Capture the cell that displays the provided text and extract its [X, Y] central coordinate. 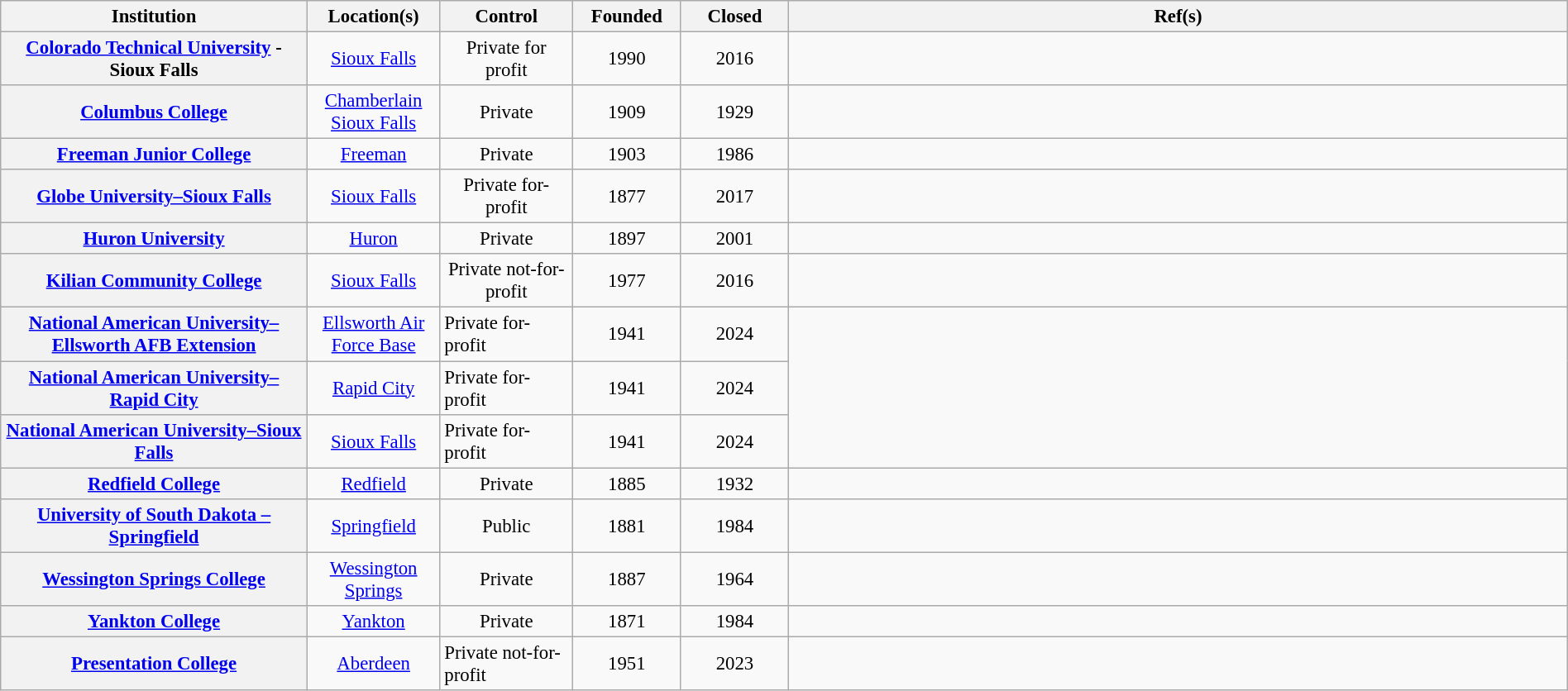
Closed [734, 17]
1887 [627, 579]
2001 [734, 239]
Ellsworth Air Force Base [374, 334]
1986 [734, 155]
1964 [734, 579]
Freeman [374, 155]
Wessington Springs [374, 579]
1909 [627, 112]
1929 [734, 112]
University of South Dakota – Springfield [154, 526]
Redfield College [154, 484]
1877 [627, 197]
1871 [627, 622]
Wessington Springs College [154, 579]
1897 [627, 239]
National American University–Ellsworth AFB Extension [154, 334]
1881 [627, 526]
1951 [627, 663]
Huron University [154, 239]
Columbus College [154, 112]
Private for profit [506, 60]
Yankton College [154, 622]
Colorado Technical University - Sioux Falls [154, 60]
Redfield [374, 484]
Control [506, 17]
Public [506, 526]
1932 [734, 484]
ChamberlainSioux Falls [374, 112]
Kilian Community College [154, 281]
Rapid City [374, 388]
Institution [154, 17]
National American University–Rapid City [154, 388]
National American University–Sioux Falls [154, 441]
Presentation College [154, 663]
Yankton [374, 622]
1885 [627, 484]
Springfield [374, 526]
Aberdeen [374, 663]
2017 [734, 197]
1977 [627, 281]
Huron [374, 239]
1990 [627, 60]
2023 [734, 663]
1903 [627, 155]
Freeman Junior College [154, 155]
Globe University–Sioux Falls [154, 197]
Location(s) [374, 17]
Ref(s) [1178, 17]
Founded [627, 17]
